Identify which cell holds the provided text, then report its [X, Y] central coordinate. 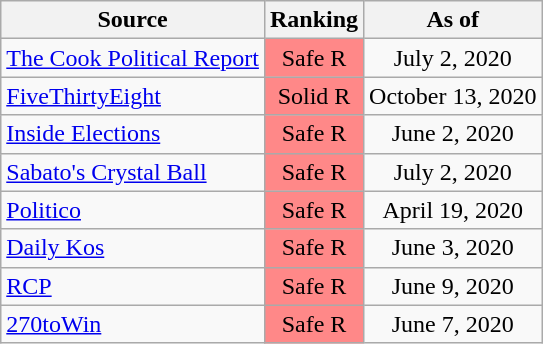
June 2, 2020 [453, 134]
Ranking [314, 20]
June 7, 2020 [453, 324]
June 3, 2020 [453, 248]
Solid R [314, 96]
October 13, 2020 [453, 96]
Sabato's Crystal Ball [133, 172]
Source [133, 20]
Daily Kos [133, 248]
As of [453, 20]
June 9, 2020 [453, 286]
Inside Elections [133, 134]
The Cook Political Report [133, 58]
FiveThirtyEight [133, 96]
April 19, 2020 [453, 210]
Politico [133, 210]
RCP [133, 286]
270toWin [133, 324]
